Scan for the cell matching the given text and deliver its (x, y) coordinate at center. 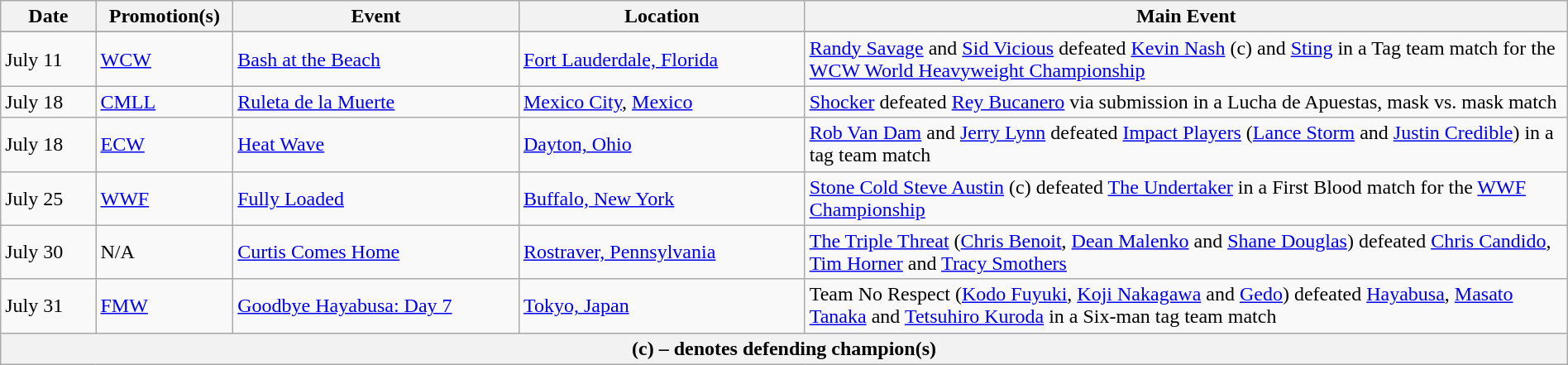
CMLL (165, 102)
Dayton, Ohio (662, 144)
Tokyo, Japan (662, 306)
Team No Respect (Kodo Fuyuki, Koji Nakagawa and Gedo) defeated Hayabusa, Masato Tanaka and Tetsuhiro Kuroda in a Six-man tag team match (1186, 306)
FMW (165, 306)
WWF (165, 199)
July 11 (48, 60)
Ruleta de la Muerte (376, 102)
Curtis Comes Home (376, 252)
Bash at the Beach (376, 60)
Main Event (1186, 17)
Event (376, 17)
(c) – denotes defending champion(s) (784, 348)
N/A (165, 252)
Buffalo, New York (662, 199)
Fully Loaded (376, 199)
Shocker defeated Rey Bucanero via submission in a Lucha de Apuestas, mask vs. mask match (1186, 102)
WCW (165, 60)
Goodbye Hayabusa: Day 7 (376, 306)
Promotion(s) (165, 17)
ECW (165, 144)
Randy Savage and Sid Vicious defeated Kevin Nash (c) and Sting in a Tag team match for the WCW World Heavyweight Championship (1186, 60)
July 31 (48, 306)
Mexico City, Mexico (662, 102)
The Triple Threat (Chris Benoit, Dean Malenko and Shane Douglas) defeated Chris Candido, Tim Horner and Tracy Smothers (1186, 252)
July 30 (48, 252)
July 25 (48, 199)
Rob Van Dam and Jerry Lynn defeated Impact Players (Lance Storm and Justin Credible) in a tag team match (1186, 144)
Heat Wave (376, 144)
Rostraver, Pennsylvania (662, 252)
Fort Lauderdale, Florida (662, 60)
Stone Cold Steve Austin (c) defeated The Undertaker in a First Blood match for the WWF Championship (1186, 199)
Location (662, 17)
Date (48, 17)
